Return [X, Y] of the center of cell containing provided text 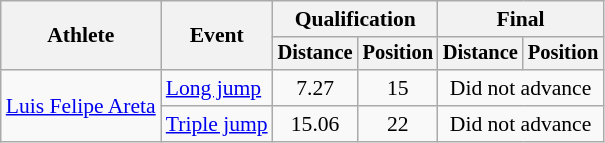
Athlete [81, 36]
Luis Felipe Areta [81, 106]
Event [217, 36]
7.27 [316, 88]
Long jump [217, 88]
22 [398, 124]
Final [520, 19]
15 [398, 88]
15.06 [316, 124]
Triple jump [217, 124]
Qualification [356, 19]
